From the cell containing the given text, extract its center point as [X, Y] coordinate. 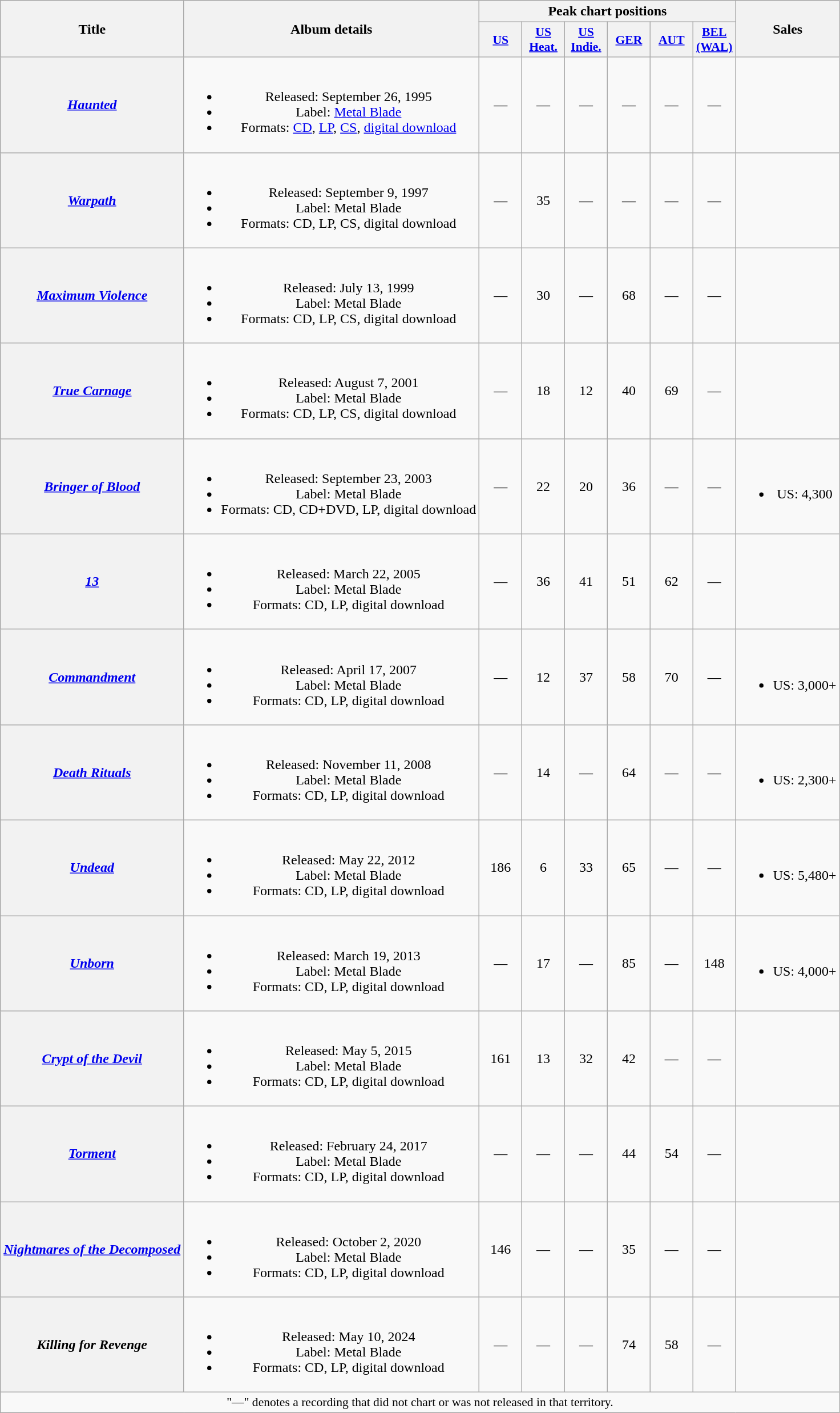
42 [629, 1058]
68 [629, 296]
18 [543, 391]
US: 2,300+ [787, 772]
US: 4,300 [787, 486]
US: 5,480+ [787, 868]
6 [543, 868]
Killing for Revenge [92, 1345]
BEL(WAL) [714, 40]
37 [587, 677]
44 [629, 1154]
US: 4,000+ [787, 964]
Released: March 22, 2005Label: Metal BladeFormats: CD, LP, digital download [332, 581]
GER [629, 40]
33 [587, 868]
32 [587, 1058]
Nightmares of the Decomposed [92, 1249]
Released: September 9, 1997Label: Metal BladeFormats: CD, LP, CS, digital download [332, 200]
Released: October 2, 2020Label: Metal BladeFormats: CD, LP, digital download [332, 1249]
Released: April 17, 2007Label: Metal BladeFormats: CD, LP, digital download [332, 677]
Death Rituals [92, 772]
22 [543, 486]
186 [501, 868]
Torment [92, 1154]
30 [543, 296]
Crypt of the Devil [92, 1058]
Undead [92, 868]
148 [714, 964]
Haunted [92, 105]
70 [671, 677]
Released: August 7, 2001Label: Metal BladeFormats: CD, LP, CS, digital download [332, 391]
Released: May 22, 2012Label: Metal BladeFormats: CD, LP, digital download [332, 868]
69 [671, 391]
USIndie. [587, 40]
14 [543, 772]
Released: March 19, 2013Label: Metal BladeFormats: CD, LP, digital download [332, 964]
Album details [332, 29]
Unborn [92, 964]
Released: September 26, 1995Label: Metal BladeFormats: CD, LP, CS, digital download [332, 105]
65 [629, 868]
Warpath [92, 200]
USHeat. [543, 40]
17 [543, 964]
51 [629, 581]
Released: February 24, 2017Label: Metal BladeFormats: CD, LP, digital download [332, 1154]
Released: September 23, 2003Label: Metal BladeFormats: CD, CD+DVD, LP, digital download [332, 486]
"—" denotes a recording that did not chart or was not released in that territory. [420, 1403]
41 [587, 581]
Maximum Violence [92, 296]
146 [501, 1249]
Released: May 5, 2015Label: Metal BladeFormats: CD, LP, digital download [332, 1058]
20 [587, 486]
54 [671, 1154]
74 [629, 1345]
Commandment [92, 677]
True Carnage [92, 391]
64 [629, 772]
AUT [671, 40]
40 [629, 391]
Released: July 13, 1999Label: Metal BladeFormats: CD, LP, CS, digital download [332, 296]
Peak chart positions [607, 11]
Bringer of Blood [92, 486]
Title [92, 29]
US: 3,000+ [787, 677]
US [501, 40]
161 [501, 1058]
Sales [787, 29]
Released: November 11, 2008Label: Metal BladeFormats: CD, LP, digital download [332, 772]
Released: May 10, 2024Label: Metal BladeFormats: CD, LP, digital download [332, 1345]
85 [629, 964]
62 [671, 581]
